Provide the [X, Y] coordinate of the cell's center where the given text is located.  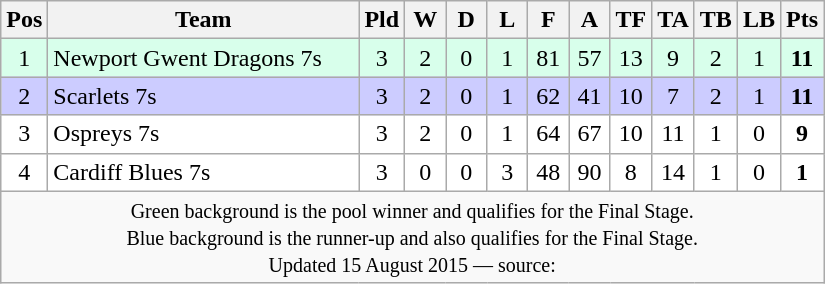
57 [590, 58]
TB [716, 20]
TA [674, 20]
W [426, 20]
Newport Gwent Dragons 7s [204, 58]
14 [674, 172]
41 [590, 96]
D [466, 20]
L [508, 20]
Cardiff Blues 7s [204, 172]
F [548, 20]
A [590, 20]
Pos [24, 20]
Team [204, 20]
8 [631, 172]
Scarlets 7s [204, 96]
Pld [382, 20]
81 [548, 58]
48 [548, 172]
4 [24, 172]
TF [631, 20]
7 [674, 96]
67 [590, 134]
Pts [802, 20]
90 [590, 172]
Ospreys 7s [204, 134]
64 [548, 134]
LB [758, 20]
13 [631, 58]
62 [548, 96]
